Provide the (X, Y) coordinate of the cell's center where the given text is located.  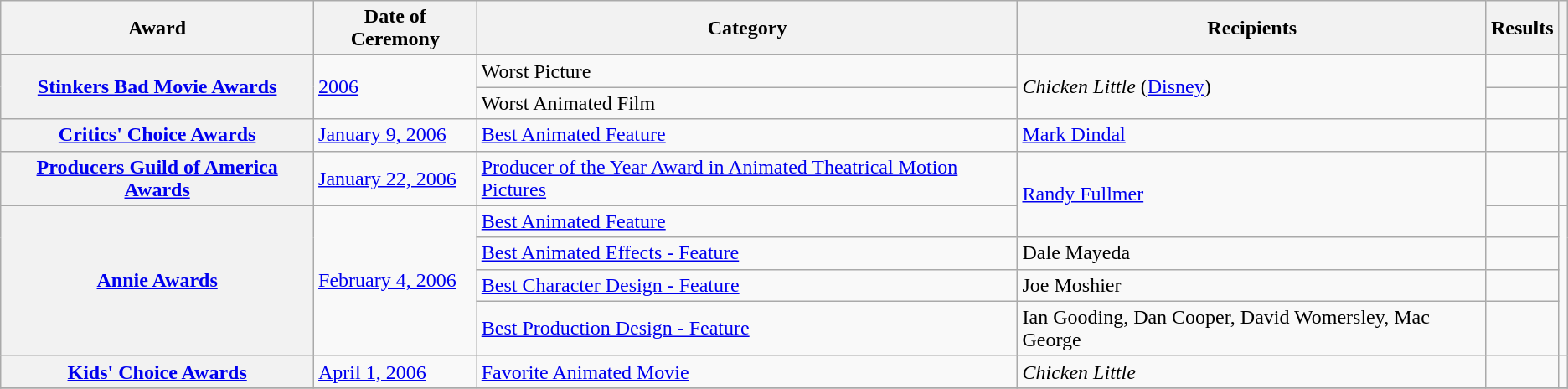
Date of Ceremony (395, 29)
Dale Mayeda (1251, 253)
Worst Animated Film (747, 103)
Chicken Little (1251, 371)
Ian Gooding, Dan Cooper, David Womersley, Mac George (1251, 329)
Favorite Animated Movie (747, 371)
2006 (395, 87)
Best Character Design - Feature (747, 285)
Best Animated Effects - Feature (747, 253)
January 22, 2006 (395, 178)
April 1, 2006 (395, 371)
Results (1522, 29)
Best Production Design - Feature (747, 329)
Producers Guild of America Awards (157, 178)
Category (747, 29)
Chicken Little (Disney) (1251, 87)
Mark Dindal (1251, 135)
Stinkers Bad Movie Awards (157, 87)
Annie Awards (157, 280)
Award (157, 29)
Randy Fullmer (1251, 194)
Critics' Choice Awards (157, 135)
Producer of the Year Award in Animated Theatrical Motion Pictures (747, 178)
January 9, 2006 (395, 135)
Worst Picture (747, 71)
February 4, 2006 (395, 280)
Recipients (1251, 29)
Joe Moshier (1251, 285)
Kids' Choice Awards (157, 371)
